Find where the given text appears and provide that cell's center as (X, Y) coordinate. 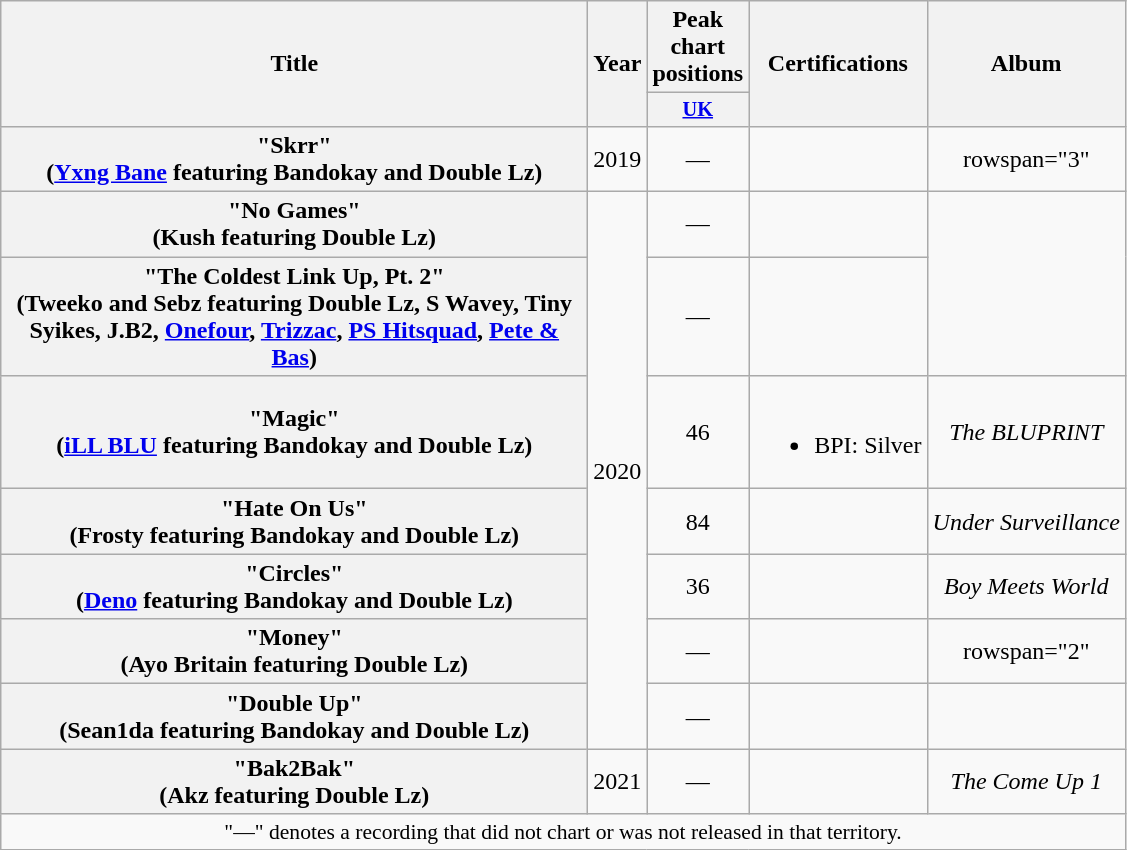
2020 (618, 470)
UK (698, 110)
"Magic"(iLL BLU featuring Bandokay and Double Lz) (294, 432)
2019 (618, 158)
"Double Up"(Sean1da featuring Bandokay and Double Lz) (294, 716)
Boy Meets World (1026, 586)
Certifications (838, 64)
Title (294, 64)
rowspan="3" (1026, 158)
rowspan="2" (1026, 652)
46 (698, 432)
Year (618, 64)
Under Surveillance (1026, 522)
"Hate On Us"(Frosty featuring Bandokay and Double Lz) (294, 522)
The BLUPRINT (1026, 432)
"Bak2Bak"(Akz featuring Double Lz) (294, 782)
"—" denotes a recording that did not chart or was not released in that territory. (564, 832)
Album (1026, 64)
2021 (618, 782)
The Come Up 1 (1026, 782)
"Circles"(Deno featuring Bandokay and Double Lz) (294, 586)
BPI: Silver (838, 432)
"Money"(Ayo Britain featuring Double Lz) (294, 652)
"The Coldest Link Up, Pt. 2"(Tweeko and Sebz featuring Double Lz, S Wavey, Tiny Syikes, J.B2, Onefour, Trizzac, PS Hitsquad, Pete & Bas) (294, 316)
Peak chart positions (698, 47)
84 (698, 522)
36 (698, 586)
"Skrr"(Yxng Bane featuring Bandokay and Double Lz) (294, 158)
"No Games"(Kush featuring Double Lz) (294, 224)
